Capture the cell that displays the provided text and extract its [x, y] central coordinate. 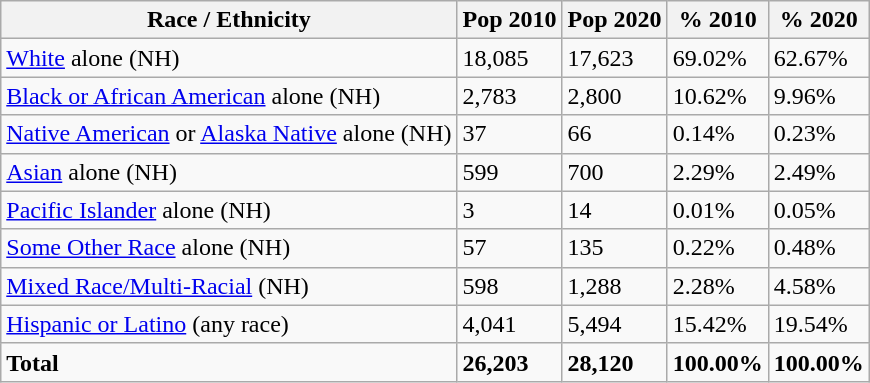
26,203 [510, 362]
10.62% [718, 96]
15.42% [718, 324]
66 [614, 134]
14 [614, 210]
3 [510, 210]
0.01% [718, 210]
Pop 2010 [510, 20]
2.49% [818, 172]
Mixed Race/Multi-Racial (NH) [229, 286]
Hispanic or Latino (any race) [229, 324]
598 [510, 286]
Black or African American alone (NH) [229, 96]
9.96% [818, 96]
62.67% [818, 58]
0.23% [818, 134]
135 [614, 248]
700 [614, 172]
Race / Ethnicity [229, 20]
2.28% [718, 286]
28,120 [614, 362]
0.22% [718, 248]
4.58% [818, 286]
% 2010 [718, 20]
Pacific Islander alone (NH) [229, 210]
4,041 [510, 324]
5,494 [614, 324]
17,623 [614, 58]
1,288 [614, 286]
2,800 [614, 96]
Asian alone (NH) [229, 172]
19.54% [818, 324]
% 2020 [818, 20]
Total [229, 362]
0.05% [818, 210]
0.48% [818, 248]
37 [510, 134]
2,783 [510, 96]
Native American or Alaska Native alone (NH) [229, 134]
18,085 [510, 58]
White alone (NH) [229, 58]
Some Other Race alone (NH) [229, 248]
599 [510, 172]
69.02% [718, 58]
57 [510, 248]
0.14% [718, 134]
Pop 2020 [614, 20]
2.29% [718, 172]
